Return the (X, Y) coordinate for the center point of the cell that contains the specified text.  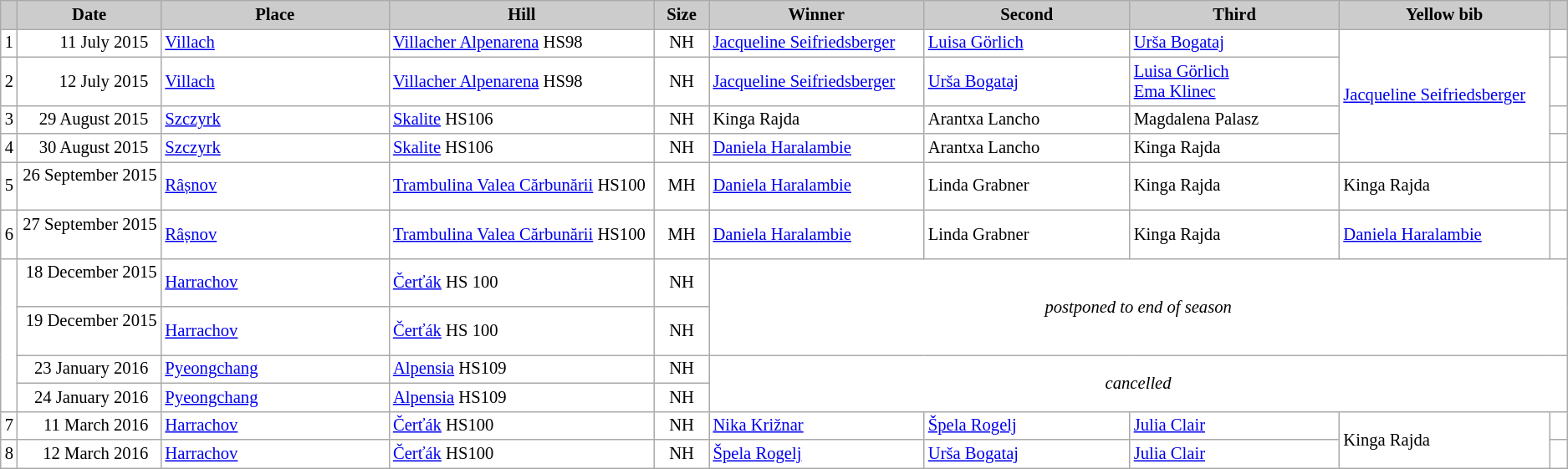
Place (274, 14)
11 March 2016 (89, 426)
postponed to end of season (1139, 307)
Third (1234, 14)
12 July 2015 (89, 81)
23 January 2016 (89, 369)
Winner (816, 14)
2 (9, 81)
Second (1027, 14)
11 July 2015 (89, 43)
19 December 2015 (89, 330)
8 (9, 454)
12 March 2016 (89, 454)
18 December 2015 (89, 283)
27 September 2015 (89, 234)
Luisa Görlich (1027, 43)
5 (9, 186)
6 (9, 234)
Nika Križnar (816, 426)
Yellow bib (1443, 14)
Hill (522, 14)
26 September 2015 (89, 186)
3 (9, 120)
30 August 2015 (89, 148)
1 (9, 43)
7 (9, 426)
cancelled (1139, 383)
Magdalena Palasz (1234, 120)
4 (9, 148)
Luisa Görlich Ema Klinec (1234, 81)
Size (682, 14)
Date (89, 14)
29 August 2015 (89, 120)
24 January 2016 (89, 397)
